Scan for the cell matching the given text and deliver its [x, y] coordinate at center. 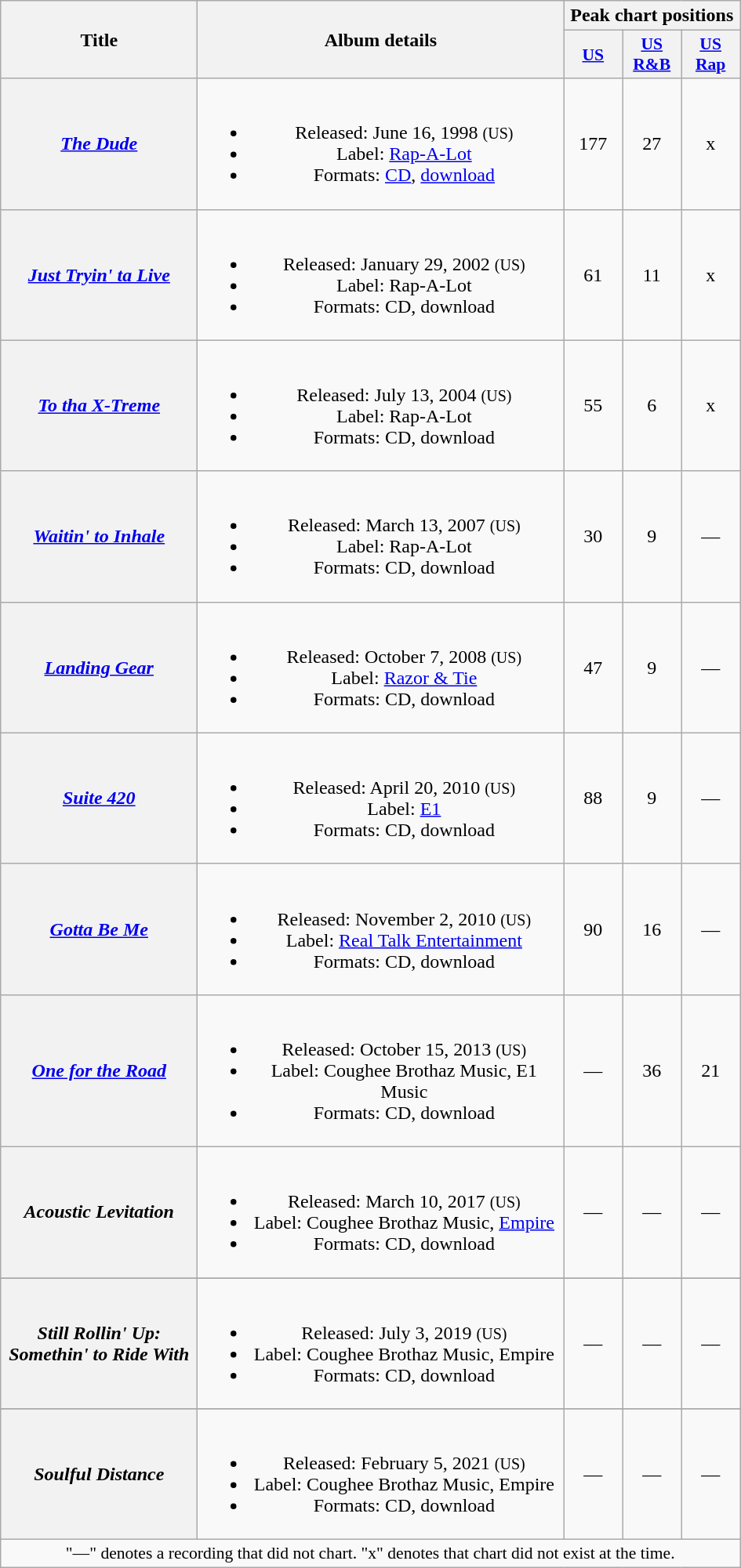
Released: June 16, 1998 (US)Label: Rap-A-LotFormats: CD, download [381, 144]
Landing Gear [99, 668]
177 [593, 144]
16 [652, 929]
Released: November 2, 2010 (US)Label: Real Talk EntertainmentFormats: CD, download [381, 929]
One for the Road [99, 1070]
Released: March 13, 2007 (US)Label: Rap-A-LotFormats: CD, download [381, 536]
Released: January 29, 2002 (US)Label: Rap-A-LotFormats: CD, download [381, 274]
Released: March 10, 2017 (US)Label: Coughee Brothaz Music, EmpireFormats: CD, download [381, 1211]
11 [652, 274]
Soulful Distance [99, 1475]
Just Tryin' ta Live [99, 274]
Released: July 3, 2019 (US)Label: Coughee Brothaz Music, EmpireFormats: CD, download [381, 1343]
Gotta Be Me [99, 929]
Album details [381, 39]
The Dude [99, 144]
21 [710, 1070]
"—" denotes a recording that did not chart. "x" denotes that chart did not exist at the time. [370, 1554]
US [593, 55]
30 [593, 536]
Still Rollin' Up: Somethin' to Ride With [99, 1343]
Acoustic Levitation [99, 1211]
Released: October 7, 2008 (US)Label: Razor & TieFormats: CD, download [381, 668]
36 [652, 1070]
Peak chart positions [652, 16]
Released: February 5, 2021 (US)Label: Coughee Brothaz Music, EmpireFormats: CD, download [381, 1475]
Released: July 13, 2004 (US)Label: Rap-A-LotFormats: CD, download [381, 406]
Suite 420 [99, 798]
6 [652, 406]
27 [652, 144]
Released: October 15, 2013 (US)Label: Coughee Brothaz Music, E1 MusicFormats: CD, download [381, 1070]
90 [593, 929]
Released: April 20, 2010 (US)Label: E1Formats: CD, download [381, 798]
47 [593, 668]
Title [99, 39]
To tha X-Treme [99, 406]
US R&B [652, 55]
88 [593, 798]
61 [593, 274]
55 [593, 406]
Waitin' to Inhale [99, 536]
USRap [710, 55]
